Detect which cell encompasses the target text, then output its [x, y] center coordinate. 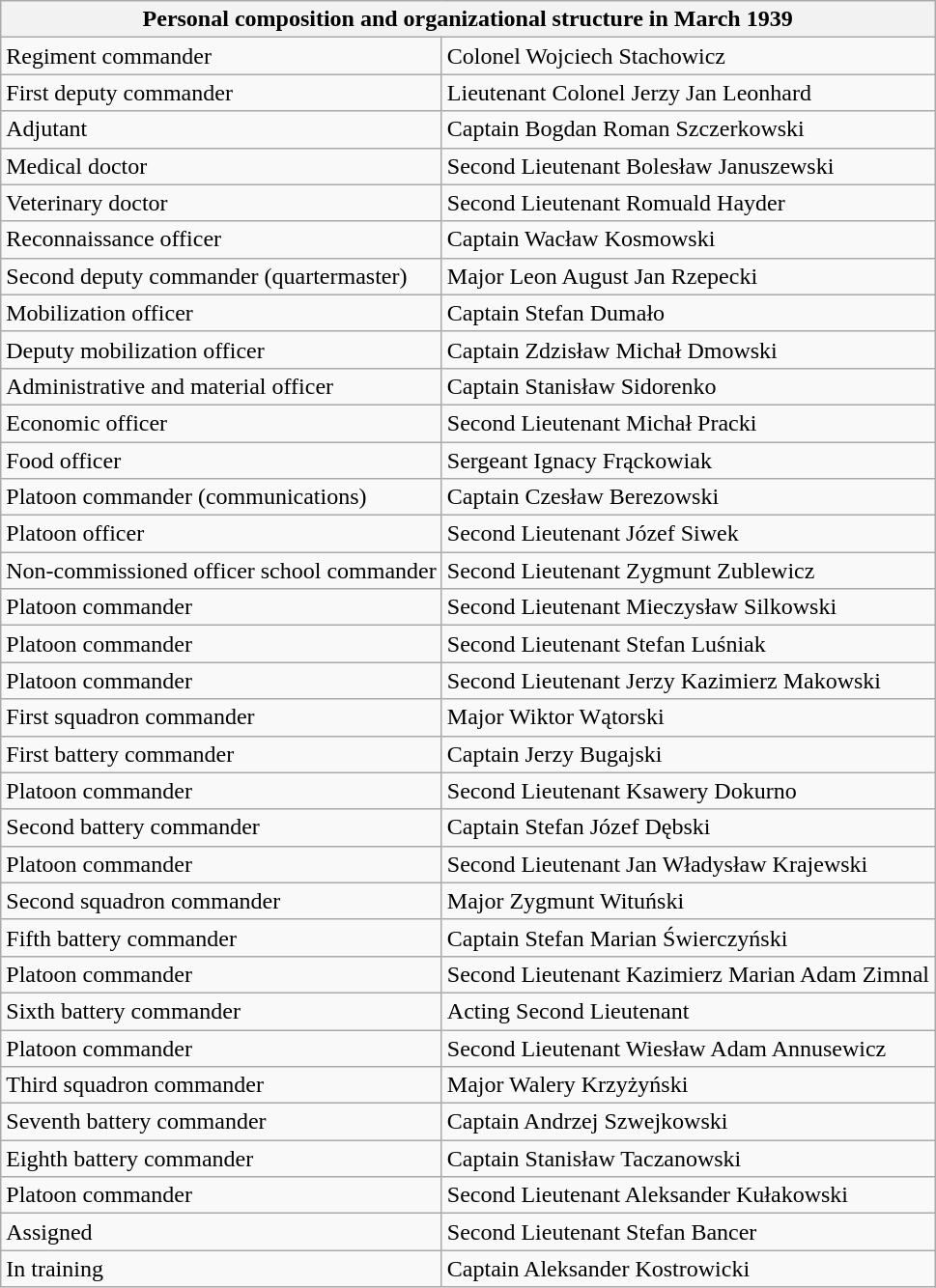
Mobilization officer [222, 313]
Second deputy commander (quartermaster) [222, 276]
Eighth battery commander [222, 1159]
Lieutenant Colonel Jerzy Jan Leonhard [688, 93]
Second Lieutenant Bolesław Januszewski [688, 166]
First deputy commander [222, 93]
Medical doctor [222, 166]
Second Lieutenant Michał Pracki [688, 423]
Major Wiktor Wątorski [688, 717]
Deputy mobilization officer [222, 350]
Second Lieutenant Romuald Hayder [688, 203]
In training [222, 1269]
Sixth battery commander [222, 1011]
Captain Zdzisław Michał Dmowski [688, 350]
Administrative and material officer [222, 386]
Regiment commander [222, 56]
Major Walery Krzyżyński [688, 1085]
Seventh battery commander [222, 1122]
Platoon officer [222, 534]
Economic officer [222, 423]
Non-commissioned officer school commander [222, 571]
Third squadron commander [222, 1085]
Second Lieutenant Zygmunt Zublewicz [688, 571]
Second Lieutenant Stefan Bancer [688, 1232]
Second Lieutenant Wiesław Adam Annusewicz [688, 1048]
Second Lieutenant Aleksander Kułakowski [688, 1195]
First squadron commander [222, 717]
Reconnaissance officer [222, 239]
Personal composition and organizational structure in March 1939 [468, 19]
Captain Stefan Marian Świerczyński [688, 938]
Assigned [222, 1232]
Adjutant [222, 129]
Captain Czesław Berezowski [688, 497]
Second Lieutenant Mieczysław Silkowski [688, 607]
Captain Bogdan Roman Szczerkowski [688, 129]
Sergeant Ignacy Frąckowiak [688, 461]
Captain Stefan Dumało [688, 313]
Captain Aleksander Kostrowicki [688, 1269]
Major Leon August Jan Rzepecki [688, 276]
Acting Second Lieutenant [688, 1011]
Veterinary doctor [222, 203]
Fifth battery commander [222, 938]
Food officer [222, 461]
Captain Andrzej Szwejkowski [688, 1122]
Second battery commander [222, 827]
Second Lieutenant Kazimierz Marian Adam Zimnal [688, 974]
Captain Jerzy Bugajski [688, 754]
Captain Stefan Józef Dębski [688, 827]
Major Zygmunt Wituński [688, 901]
Second Lieutenant Stefan Luśniak [688, 644]
Second squadron commander [222, 901]
Captain Wacław Kosmowski [688, 239]
Second Lieutenant Ksawery Dokurno [688, 791]
Second Lieutenant Jerzy Kazimierz Makowski [688, 681]
Captain Stanisław Sidorenko [688, 386]
Second Lieutenant Jan Władysław Krajewski [688, 864]
Second Lieutenant Józef Siwek [688, 534]
Colonel Wojciech Stachowicz [688, 56]
Captain Stanisław Taczanowski [688, 1159]
First battery commander [222, 754]
Platoon commander (communications) [222, 497]
